Extract the (X, Y) coordinate from the center of the cell holding the provided text.  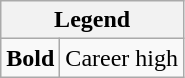
Legend (92, 20)
Career high (122, 58)
Bold (30, 58)
